Search for the cell housing the specified text and yield its [x, y] center coordinate. 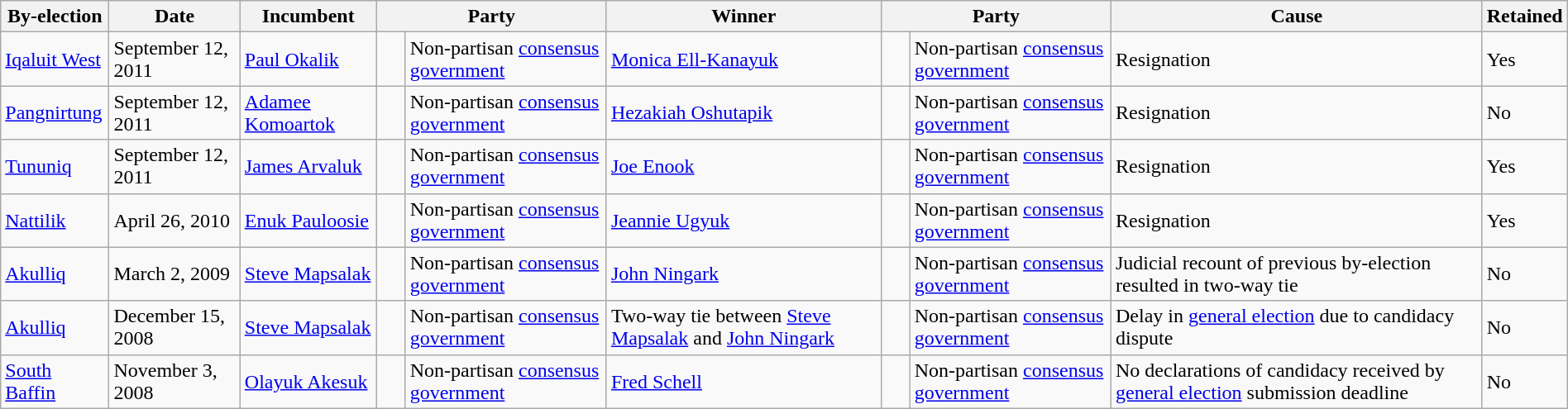
Hezakiah Oshutapik [743, 112]
April 26, 2010 [174, 220]
Retained [1525, 17]
Winner [743, 17]
December 15, 2008 [174, 327]
Date [174, 17]
South Baffin [55, 382]
No declarations of candidacy received by general election submission deadline [1297, 382]
Enuk Pauloosie [308, 220]
Olayuk Akesuk [308, 382]
Two-way tie between Steve Mapsalak and John Ningark [743, 327]
Jeannie Ugyuk [743, 220]
James Arvaluk [308, 167]
Paul Okalik [308, 59]
John Ningark [743, 274]
Cause [1297, 17]
Tununiq [55, 167]
By-election [55, 17]
Monica Ell-Kanayuk [743, 59]
Joe Enook [743, 167]
Delay in general election due to candidacy dispute [1297, 327]
Pangnirtung [55, 112]
Nattilik [55, 220]
March 2, 2009 [174, 274]
Adamee Komoartok [308, 112]
Incumbent [308, 17]
Judicial recount of previous by-election resulted in two-way tie [1297, 274]
Fred Schell [743, 382]
November 3, 2008 [174, 382]
Iqaluit West [55, 59]
